Return [x, y] of the center of cell containing provided text 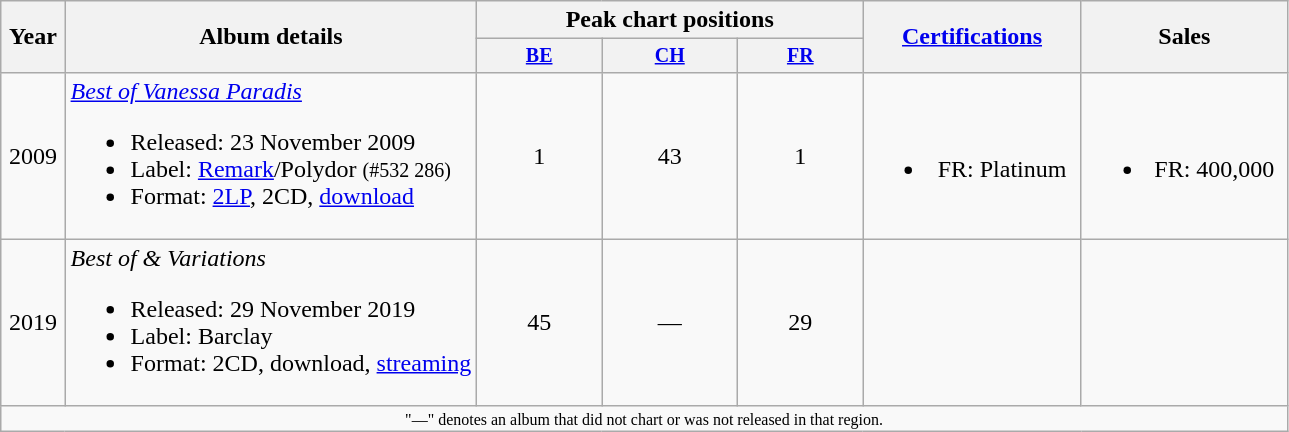
CH [670, 56]
Best of & VariationsReleased: 29 November 2019Label: BarclayFormat: 2CD, download, streaming [271, 322]
FR: Platinum [972, 156]
Certifications [972, 37]
"—" denotes an album that did not chart or was not released in that region. [644, 418]
Year [33, 37]
FR [800, 56]
FR: 400,000 [1184, 156]
29 [800, 322]
BE [540, 56]
2009 [33, 156]
45 [540, 322]
43 [670, 156]
Album details [271, 37]
Best of Vanessa ParadisReleased: 23 November 2009Label: Remark/Polydor (#532 286)Format: 2LP, 2CD, download [271, 156]
Sales [1184, 37]
Peak chart positions [670, 20]
— [670, 322]
2019 [33, 322]
